For the text-containing cell, return its midpoint in (x, y) coordinate format. 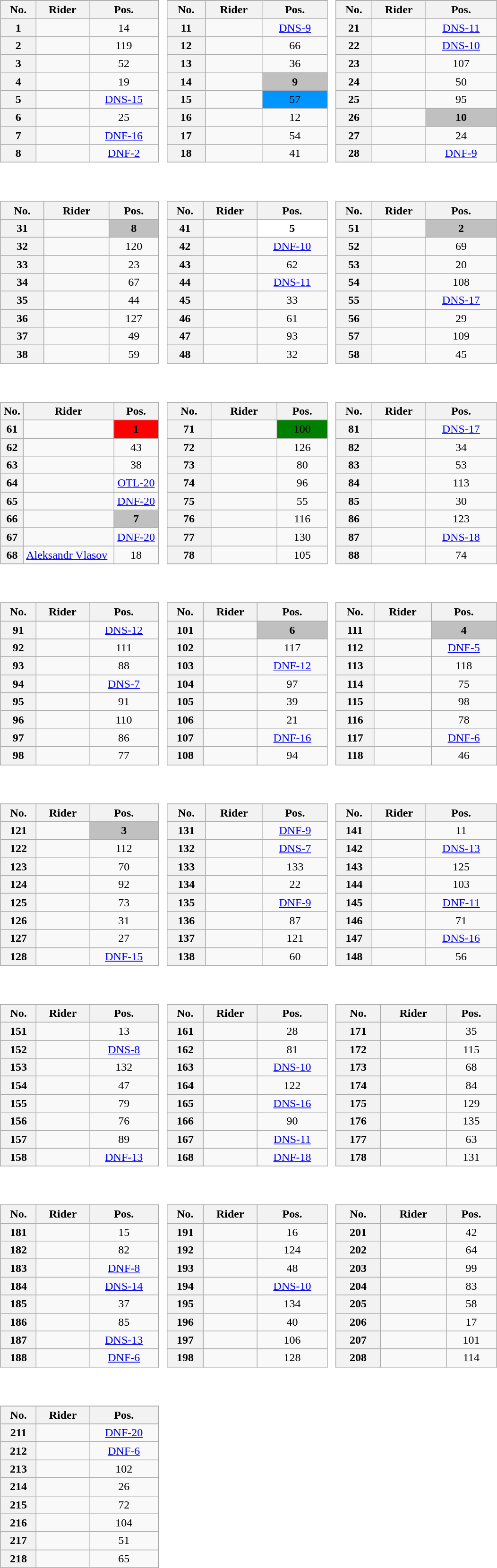
178 (358, 1157)
9 (295, 82)
10 (461, 118)
145 (354, 903)
40 (292, 1322)
20 (461, 264)
89 (124, 1139)
165 (185, 1103)
175 (358, 1103)
39 (292, 702)
148 (354, 956)
DNS-9 (295, 27)
197 (185, 1340)
99 (471, 1268)
208 (358, 1358)
173 (358, 1067)
213 (18, 1469)
130 (302, 537)
204 (358, 1286)
DNF-13 (124, 1157)
DNS-8 (124, 1049)
119 (124, 45)
215 (18, 1505)
DNF-11 (461, 903)
DNF-18 (292, 1157)
155 (18, 1103)
185 (18, 1304)
214 (18, 1487)
No. Rider Pos. 71 100 72 126 73 80 74 96 75 55 76 116 77 130 78 105 (249, 477)
No. Rider Pos. 191 16 192 124 193 48 194 DNS-10 195 134 196 40 197 106 198 128 (249, 1279)
207 (358, 1340)
192 (185, 1250)
49 (134, 336)
30 (461, 501)
19 (124, 82)
218 (18, 1559)
202 (358, 1250)
217 (18, 1541)
No. Rider Pos. 101 6 102 117 103 DNF-12 104 97 105 39 106 21 107 DNF-16 108 94 (249, 677)
DNF-5 (464, 648)
182 (18, 1250)
191 (185, 1232)
183 (18, 1268)
69 (461, 246)
No. Rider Pos. 161 28 162 81 163 DNS-10 164 122 165 DNS-16 166 90 167 DNS-11 168 DNF-18 (249, 1079)
No. Rider Pos. 131 DNF-9 132 DNS-7 133 133 134 22 135 DNF-9 136 87 137 121 138 60 (249, 878)
158 (18, 1157)
206 (358, 1322)
143 (354, 867)
DNS-12 (124, 630)
154 (18, 1085)
147 (354, 938)
186 (18, 1322)
110 (124, 720)
129 (471, 1103)
201 (358, 1232)
196 (185, 1322)
138 (186, 956)
70 (124, 867)
174 (358, 1085)
203 (358, 1268)
DNS-14 (124, 1286)
188 (18, 1358)
109 (461, 336)
DNF-15 (124, 956)
136 (186, 920)
60 (295, 956)
DNF-2 (124, 153)
166 (185, 1121)
162 (185, 1049)
211 (18, 1433)
153 (18, 1067)
137 (186, 938)
176 (358, 1121)
59 (134, 354)
181 (18, 1232)
216 (18, 1523)
151 (18, 1031)
156 (18, 1121)
142 (354, 849)
157 (18, 1139)
No. Rider Pos. 41 5 42 DNF-10 43 62 44 DNS-11 45 33 46 61 47 93 48 32 (249, 276)
Aleksandr Vlasov (69, 555)
DNS-15 (124, 100)
DNS-18 (461, 537)
152 (18, 1049)
161 (185, 1031)
193 (185, 1268)
168 (185, 1157)
172 (358, 1049)
146 (354, 920)
DNF-12 (292, 666)
171 (358, 1031)
167 (185, 1139)
177 (358, 1139)
195 (185, 1304)
DNF-8 (124, 1268)
212 (18, 1451)
29 (461, 318)
141 (354, 831)
OTL-20 (136, 483)
79 (124, 1103)
80 (302, 465)
164 (185, 1085)
144 (354, 885)
50 (461, 82)
DNF-10 (292, 246)
184 (18, 1286)
120 (134, 246)
187 (18, 1340)
90 (292, 1121)
198 (185, 1358)
163 (185, 1067)
205 (358, 1304)
100 (302, 429)
194 (185, 1286)
